For the text-containing cell, return its midpoint in [X, Y] coordinate format. 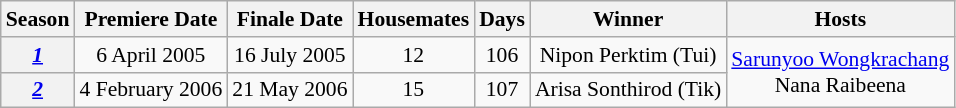
6 April 2005 [150, 55]
107 [502, 90]
Winner [628, 19]
15 [414, 90]
Arisa Sonthirod (Tik) [628, 90]
1 [38, 55]
4 February 2006 [150, 90]
Hosts [840, 19]
12 [414, 55]
Finale Date [290, 19]
Nipon Perktim (Tui) [628, 55]
2 [38, 90]
106 [502, 55]
21 May 2006 [290, 90]
Premiere Date [150, 19]
Days [502, 19]
Sarunyoo WongkrachangNana Raibeena [840, 72]
16 July 2005 [290, 55]
Season [38, 19]
Housemates [414, 19]
